Locate the cell with the specified text and output its (x, y) center coordinate. 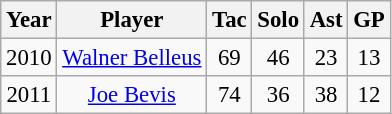
Player (132, 20)
GP (369, 20)
12 (369, 95)
23 (326, 58)
Year (29, 20)
Walner Belleus (132, 58)
Solo (278, 20)
69 (230, 58)
2011 (29, 95)
46 (278, 58)
74 (230, 95)
13 (369, 58)
Ast (326, 20)
Tac (230, 20)
38 (326, 95)
36 (278, 95)
2010 (29, 58)
Joe Bevis (132, 95)
